Provide the [X, Y] coordinate of the cell's center where the given text is located.  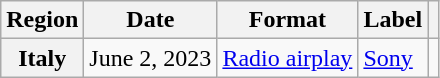
Radio airplay [288, 58]
Italy [42, 58]
June 2, 2023 [150, 58]
Label [393, 20]
Region [42, 20]
Format [288, 20]
Sony [393, 58]
Date [150, 20]
